Return the (X, Y) coordinate for the center point of the cell that contains the specified text.  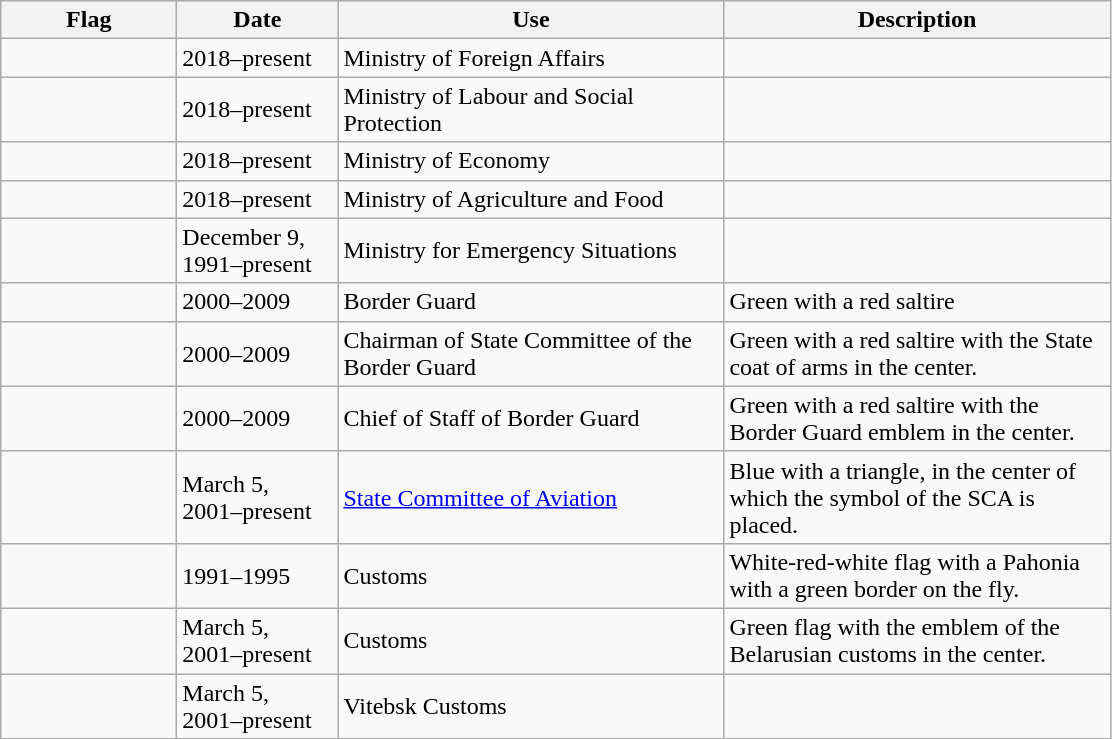
Chief of Staff of Border Guard (531, 418)
Green with a red saltire with the State coat of arms in the center. (917, 354)
Ministry of Economy (531, 161)
Date (258, 20)
1991–1995 (258, 576)
Ministry of Agriculture and Food (531, 199)
Ministry of Labour and Social Protection (531, 110)
Blue with a triangle, in the center of which the symbol of the SCA is placed. (917, 497)
Border Guard (531, 302)
Ministry of Foreign Affairs (531, 58)
Green with a red saltire with the Border Guard emblem in the center. (917, 418)
Flag (89, 20)
Green flag with the emblem of the Belarusian customs in the center. (917, 640)
Vitebsk Customs (531, 706)
Green with a red saltire (917, 302)
State Committee of Aviation (531, 497)
White-red-white flag with a Pahonia with a green border on the fly. (917, 576)
Ministry for Emergency Situations (531, 250)
December 9, 1991–present (258, 250)
Use (531, 20)
Chairman of State Committee of the Border Guard (531, 354)
Description (917, 20)
